Scan for the cell matching the given text and deliver its [X, Y] coordinate at center. 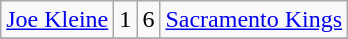
Sacramento Kings [254, 20]
6 [148, 20]
Joe Kleine [58, 20]
1 [126, 20]
